Locate the cell with the specified text and output its [X, Y] center coordinate. 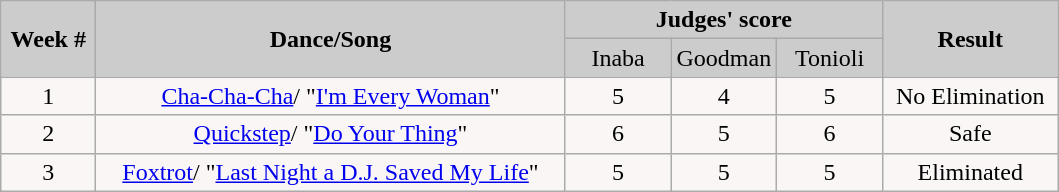
Judges' score [724, 20]
Dance/Song [331, 39]
Result [970, 39]
Week # [48, 39]
Tonioli [830, 58]
Eliminated [970, 172]
Safe [970, 134]
No Elimination [970, 96]
3 [48, 172]
2 [48, 134]
Quickstep/ "Do Your Thing" [331, 134]
Goodman [724, 58]
4 [724, 96]
Cha-Cha-Cha/ "I'm Every Woman" [331, 96]
1 [48, 96]
Inaba [618, 58]
Foxtrot/ "Last Night a D.J. Saved My Life" [331, 172]
